Extract the (X, Y) coordinate from the center of the cell holding the provided text.  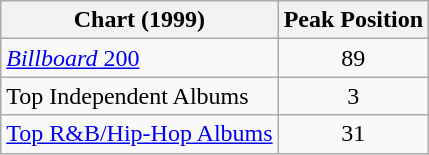
3 (353, 96)
89 (353, 58)
31 (353, 134)
Peak Position (353, 20)
Chart (1999) (140, 20)
Top R&B/Hip-Hop Albums (140, 134)
Billboard 200 (140, 58)
Top Independent Albums (140, 96)
